Find where the given text appears and provide that cell's center as (X, Y) coordinate. 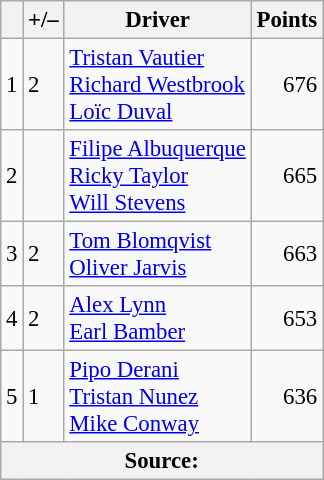
3 (12, 254)
Tristan Vautier Richard Westbrook Loïc Duval (158, 85)
665 (286, 176)
Driver (158, 20)
Source: (162, 461)
Tom Blomqvist Oliver Jarvis (158, 254)
5 (12, 397)
4 (12, 318)
663 (286, 254)
Filipe Albuquerque Ricky Taylor Will Stevens (158, 176)
Pipo Derani Tristan Nunez Mike Conway (158, 397)
676 (286, 85)
636 (286, 397)
+/– (44, 20)
Points (286, 20)
653 (286, 318)
Alex Lynn Earl Bamber (158, 318)
